Find where the given text appears and provide that cell's center as (x, y) coordinate. 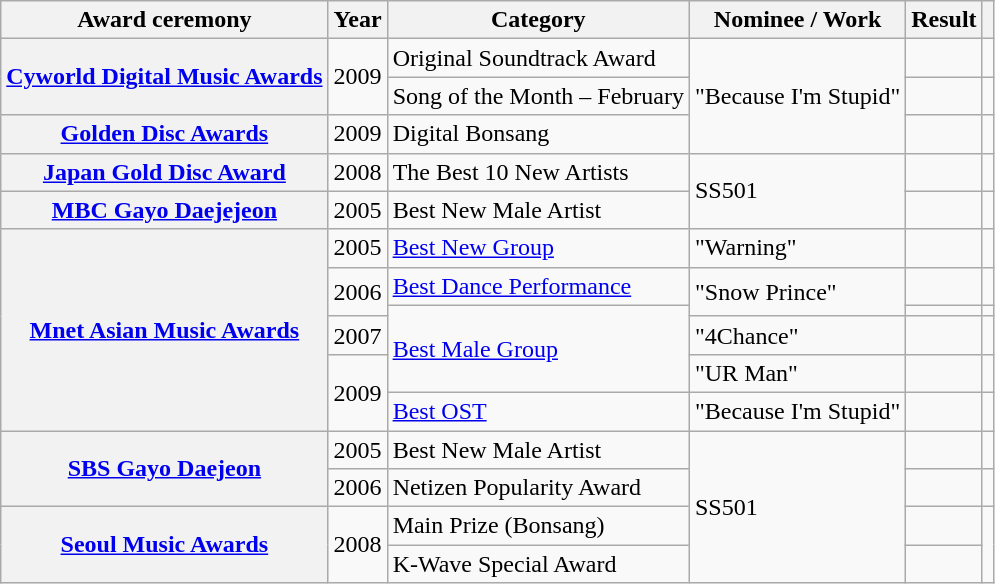
Nominee / Work (797, 20)
Result (944, 20)
K-Wave Special Award (538, 564)
Original Soundtrack Award (538, 58)
Japan Gold Disc Award (164, 172)
Golden Disc Awards (164, 134)
Year (358, 20)
Award ceremony (164, 20)
Best OST (538, 411)
Mnet Asian Music Awards (164, 330)
Song of the Month – February (538, 96)
Best New Group (538, 248)
"Snow Prince" (797, 292)
The Best 10 New Artists (538, 172)
SBS Gayo Daejeon (164, 468)
Digital Bonsang (538, 134)
"4Chance" (797, 335)
"Warning" (797, 248)
"UR Man" (797, 373)
Best Dance Performance (538, 286)
Category (538, 20)
Main Prize (Bonsang) (538, 526)
Best Male Group (538, 348)
MBC Gayo Daejejeon (164, 210)
2007 (358, 335)
Seoul Music Awards (164, 545)
Netizen Popularity Award (538, 488)
Cyworld Digital Music Awards (164, 77)
